From the cell containing the given text, extract its center point as [X, Y] coordinate. 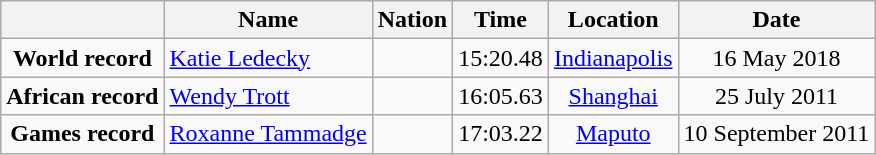
Date [776, 20]
15:20.48 [501, 58]
Roxanne Tammadge [268, 134]
Time [501, 20]
Nation [412, 20]
World record [82, 58]
Maputo [613, 134]
17:03.22 [501, 134]
16:05.63 [501, 96]
Location [613, 20]
Name [268, 20]
Wendy Trott [268, 96]
10 September 2011 [776, 134]
Shanghai [613, 96]
Games record [82, 134]
Indianapolis [613, 58]
Katie Ledecky [268, 58]
16 May 2018 [776, 58]
African record [82, 96]
25 July 2011 [776, 96]
